Find where the given text appears and provide that cell's center as (X, Y) coordinate. 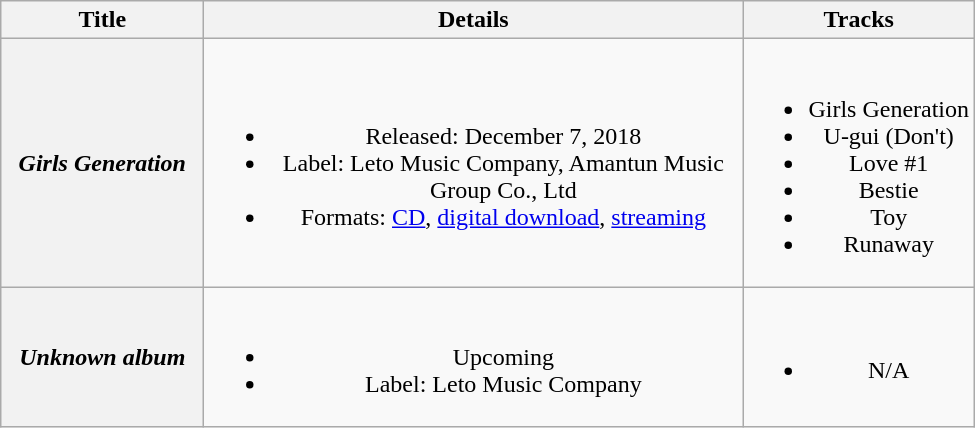
Tracks (859, 20)
Unknown album (102, 357)
Girls Generation (102, 163)
Girls GenerationU-gui (Don't)Love #1BestieToyRunaway (859, 163)
N/A (859, 357)
Released: December 7, 2018Label: Leto Music Company, Amantun Music Group Co., LtdFormats: CD, digital download, streaming (474, 163)
Details (474, 20)
Title (102, 20)
UpcomingLabel: Leto Music Company (474, 357)
